Identify which cell holds the provided text, then report its (x, y) central coordinate. 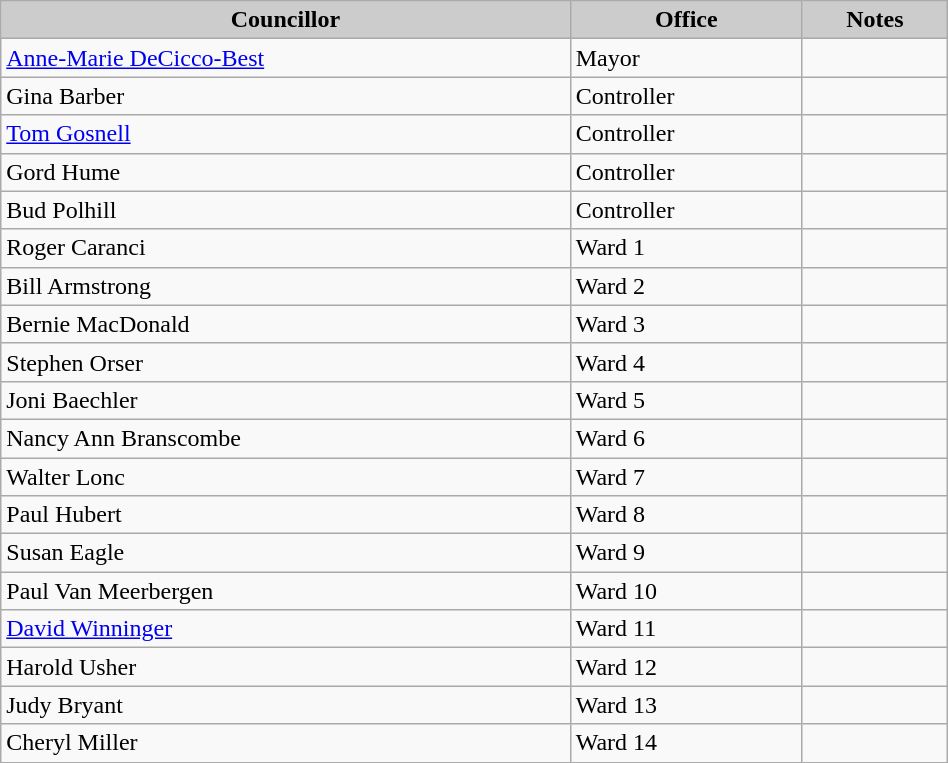
Councillor (286, 20)
Ward 14 (686, 743)
Judy Bryant (286, 705)
Ward 5 (686, 400)
Ward 4 (686, 362)
Paul Hubert (286, 515)
Bernie MacDonald (286, 324)
Mayor (686, 58)
Cheryl Miller (286, 743)
Susan Eagle (286, 553)
Bud Polhill (286, 210)
David Winninger (286, 629)
Ward 10 (686, 591)
Ward 1 (686, 248)
Nancy Ann Branscombe (286, 438)
Notes (874, 20)
Ward 7 (686, 477)
Roger Caranci (286, 248)
Ward 8 (686, 515)
Ward 6 (686, 438)
Joni Baechler (286, 400)
Walter Lonc (286, 477)
Ward 11 (686, 629)
Ward 13 (686, 705)
Ward 12 (686, 667)
Bill Armstrong (286, 286)
Ward 9 (686, 553)
Tom Gosnell (286, 134)
Paul Van Meerbergen (286, 591)
Gord Hume (286, 172)
Ward 2 (686, 286)
Stephen Orser (286, 362)
Gina Barber (286, 96)
Office (686, 20)
Harold Usher (286, 667)
Ward 3 (686, 324)
Anne-Marie DeCicco-Best (286, 58)
